From the cell containing the given text, extract its center point as [X, Y] coordinate. 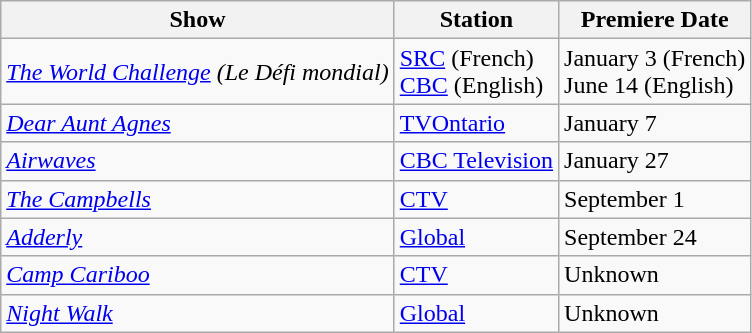
Camp Cariboo [198, 275]
Show [198, 20]
January 27 [655, 161]
January 7 [655, 123]
The World Challenge (Le Défi mondial) [198, 72]
The Campbells [198, 199]
CBC Television [476, 161]
Premiere Date [655, 20]
September 24 [655, 237]
Station [476, 20]
Airwaves [198, 161]
January 3 (French)June 14 (English) [655, 72]
September 1 [655, 199]
Dear Aunt Agnes [198, 123]
SRC (French)CBC (English) [476, 72]
Night Walk [198, 313]
Adderly [198, 237]
TVOntario [476, 123]
